Scan for the cell matching the given text and deliver its [x, y] coordinate at center. 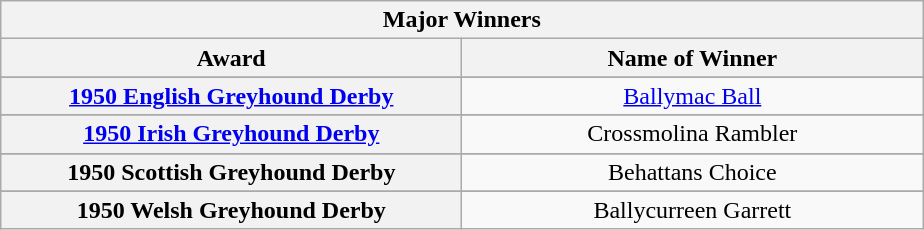
Behattans Choice [692, 172]
Major Winners [462, 20]
1950 Scottish Greyhound Derby [232, 172]
1950 English Greyhound Derby [232, 96]
1950 Welsh Greyhound Derby [232, 210]
Award [232, 58]
1950 Irish Greyhound Derby [232, 134]
Ballycurreen Garrett [692, 210]
Name of Winner [692, 58]
Crossmolina Rambler [692, 134]
Ballymac Ball [692, 96]
